Detect which cell encompasses the target text, then output its [X, Y] center coordinate. 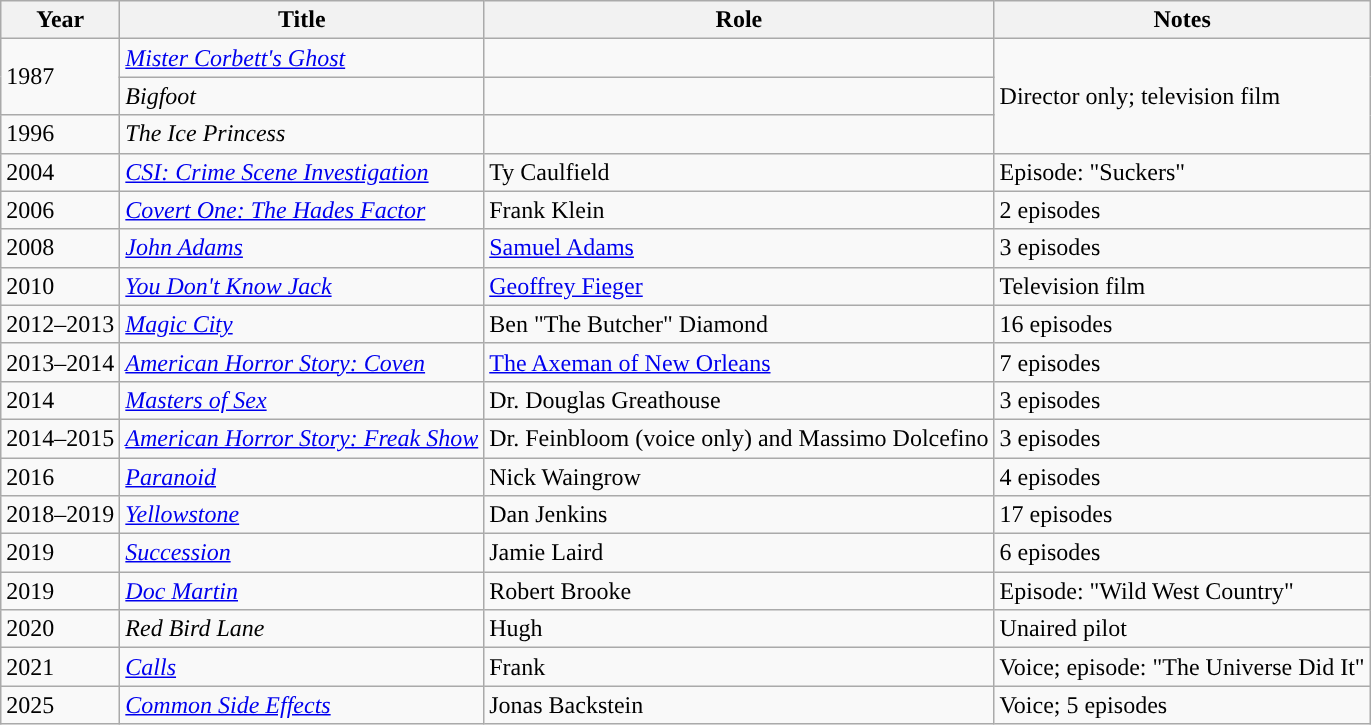
Common Side Effects [302, 705]
17 episodes [1182, 515]
John Adams [302, 248]
Dan Jenkins [739, 515]
Frank Klein [739, 210]
American Horror Story: Freak Show [302, 438]
2018–2019 [60, 515]
Covert One: The Hades Factor [302, 210]
You Don't Know Jack [302, 286]
Episode: "Suckers" [1182, 172]
2006 [60, 210]
Director only; television film [1182, 96]
Calls [302, 667]
Dr. Feinbloom (voice only) and Massimo Dolcefino [739, 438]
Magic City [302, 324]
2014–2015 [60, 438]
Doc Martin [302, 591]
Geoffrey Fieger [739, 286]
2 episodes [1182, 210]
Voice; 5 episodes [1182, 705]
Dr. Douglas Greathouse [739, 400]
Paranoid [302, 477]
1987 [60, 77]
2012–2013 [60, 324]
CSI: Crime Scene Investigation [302, 172]
2020 [60, 629]
2025 [60, 705]
Robert Brooke [739, 591]
Year [60, 20]
2014 [60, 400]
Television film [1182, 286]
Masters of Sex [302, 400]
Episode: "Wild West Country" [1182, 591]
Hugh [739, 629]
Ty Caulfield [739, 172]
Unaired pilot [1182, 629]
Role [739, 20]
2021 [60, 667]
2013–2014 [60, 362]
Nick Waingrow [739, 477]
1996 [60, 134]
Samuel Adams [739, 248]
American Horror Story: Coven [302, 362]
Title [302, 20]
The Ice Princess [302, 134]
2004 [60, 172]
The Axeman of New Orleans [739, 362]
Jonas Backstein [739, 705]
Voice; episode: "The Universe Did It" [1182, 667]
2008 [60, 248]
2016 [60, 477]
Ben "The Butcher" Diamond [739, 324]
2010 [60, 286]
4 episodes [1182, 477]
Red Bird Lane [302, 629]
Mister Corbett's Ghost [302, 58]
7 episodes [1182, 362]
Bigfoot [302, 96]
Frank [739, 667]
16 episodes [1182, 324]
Yellowstone [302, 515]
6 episodes [1182, 553]
Succession [302, 553]
Jamie Laird [739, 553]
Notes [1182, 20]
